For the text-containing cell, return its midpoint in (X, Y) coordinate format. 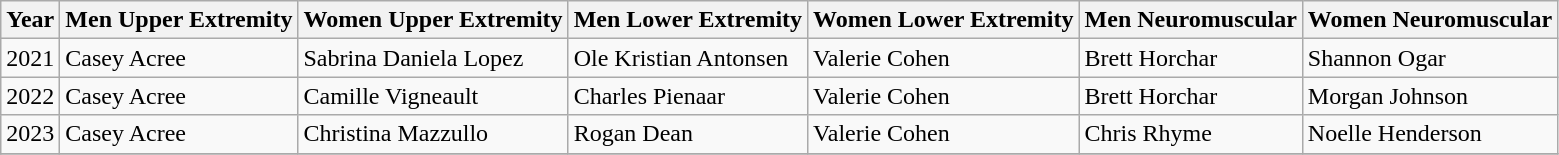
Women Upper Extremity (433, 20)
Morgan Johnson (1430, 96)
Noelle Henderson (1430, 134)
2021 (30, 58)
Year (30, 20)
Sabrina Daniela Lopez (433, 58)
Chris Rhyme (1190, 134)
Men Neuromuscular (1190, 20)
Christina Mazzullo (433, 134)
2023 (30, 134)
Women Neuromuscular (1430, 20)
Women Lower Extremity (944, 20)
Men Upper Extremity (179, 20)
Charles Pienaar (688, 96)
Rogan Dean (688, 134)
Shannon Ogar (1430, 58)
Camille Vigneault (433, 96)
2022 (30, 96)
Men Lower Extremity (688, 20)
Ole Kristian Antonsen (688, 58)
